Return (x, y) of the center of cell containing provided text 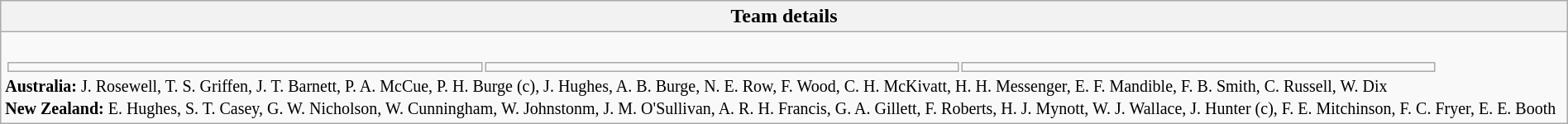
Team details (784, 17)
